Detect which cell encompasses the target text, then output its [X, Y] center coordinate. 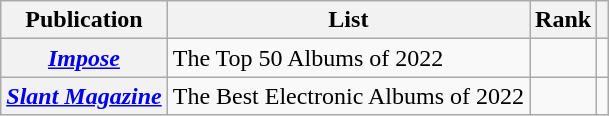
Impose [84, 58]
List [348, 20]
Publication [84, 20]
Rank [564, 20]
Slant Magazine [84, 96]
The Best Electronic Albums of 2022 [348, 96]
The Top 50 Albums of 2022 [348, 58]
